Pinpoint the cell where the given text exists, returning its [x, y] midpoint coordinate. 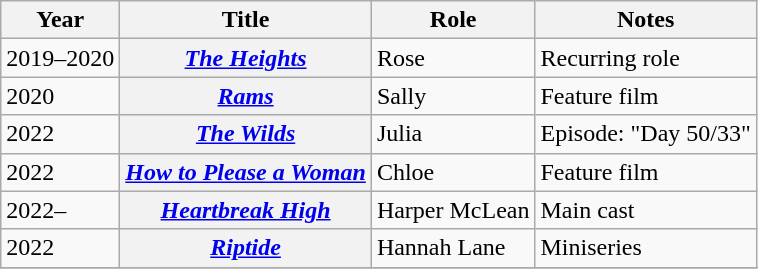
The Wilds [246, 134]
Main cast [646, 210]
Miniseries [646, 248]
Heartbreak High [246, 210]
How to Please a Woman [246, 172]
The Heights [246, 58]
Role [453, 20]
Rose [453, 58]
Hannah Lane [453, 248]
Julia [453, 134]
Recurring role [646, 58]
Harper McLean [453, 210]
Riptide [246, 248]
2019–2020 [60, 58]
2020 [60, 96]
2022– [60, 210]
Episode: "Day 50/33" [646, 134]
Rams [246, 96]
Sally [453, 96]
Chloe [453, 172]
Year [60, 20]
Title [246, 20]
Notes [646, 20]
